Scan for the cell matching the given text and deliver its [x, y] coordinate at center. 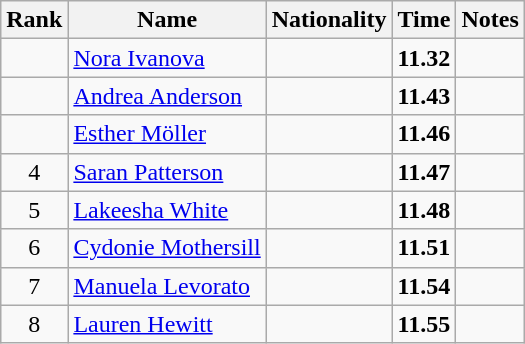
11.51 [424, 248]
Esther Möller [167, 134]
Nationality [329, 20]
8 [34, 324]
Name [167, 20]
11.47 [424, 172]
5 [34, 210]
6 [34, 248]
11.32 [424, 58]
11.54 [424, 286]
11.46 [424, 134]
Time [424, 20]
Notes [490, 20]
Lakeesha White [167, 210]
Manuela Levorato [167, 286]
Andrea Anderson [167, 96]
11.55 [424, 324]
7 [34, 286]
11.43 [424, 96]
Rank [34, 20]
11.48 [424, 210]
Nora Ivanova [167, 58]
Lauren Hewitt [167, 324]
Cydonie Mothersill [167, 248]
4 [34, 172]
Saran Patterson [167, 172]
